Pinpoint the cell where the given text exists, returning its (x, y) midpoint coordinate. 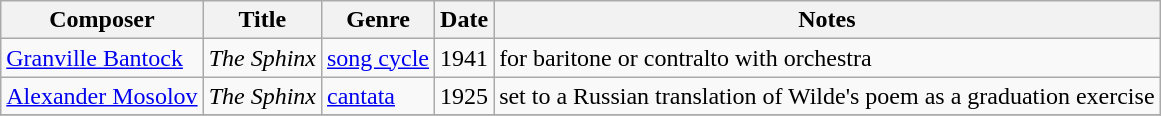
1925 (464, 96)
1941 (464, 58)
Granville Bantock (102, 58)
Alexander Mosolov (102, 96)
song cycle (378, 58)
Notes (827, 20)
for baritone or contralto with orchestra (827, 58)
Composer (102, 20)
set to a Russian translation of Wilde's poem as a graduation exercise (827, 96)
Title (262, 20)
Genre (378, 20)
Date (464, 20)
cantata (378, 96)
